Provide the [x, y] coordinate of the cell's center where the given text is located.  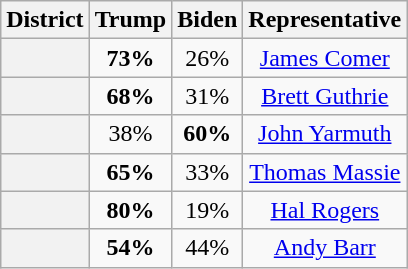
80% [130, 210]
33% [208, 172]
John Yarmuth [325, 134]
65% [130, 172]
Brett Guthrie [325, 96]
26% [208, 58]
Trump [130, 20]
68% [130, 96]
Andy Barr [325, 248]
Thomas Massie [325, 172]
44% [208, 248]
73% [130, 58]
James Comer [325, 58]
Biden [208, 20]
Hal Rogers [325, 210]
31% [208, 96]
38% [130, 134]
19% [208, 210]
District [45, 20]
60% [208, 134]
54% [130, 248]
Representative [325, 20]
